Return the (X, Y) coordinate for the center point of the cell that contains the specified text.  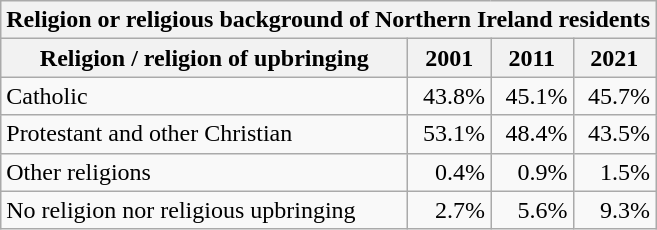
Religion or religious background of Northern Ireland residents (328, 20)
Other religions (204, 172)
45.7% (614, 96)
Catholic (204, 96)
45.1% (532, 96)
43.5% (614, 134)
No religion nor religious upbringing (204, 210)
Protestant and other Christian (204, 134)
2021 (614, 58)
53.1% (450, 134)
2.7% (450, 210)
2011 (532, 58)
0.4% (450, 172)
1.5% (614, 172)
0.9% (532, 172)
48.4% (532, 134)
5.6% (532, 210)
Religion / religion of upbringing (204, 58)
43.8% (450, 96)
9.3% (614, 210)
2001 (450, 58)
